Determine the [x, y] coordinate at the center of the cell enclosing the given text.  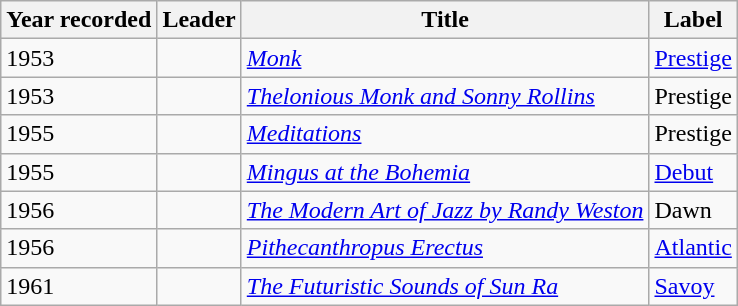
Label [693, 20]
Debut [693, 172]
Atlantic [693, 248]
The Futuristic Sounds of Sun Ra [445, 286]
Title [445, 20]
The Modern Art of Jazz by Randy Weston [445, 210]
Year recorded [79, 20]
Leader [199, 20]
Mingus at the Bohemia [445, 172]
Pithecanthropus Erectus [445, 248]
Savoy [693, 286]
1961 [79, 286]
Dawn [693, 210]
Thelonious Monk and Sonny Rollins [445, 96]
Monk [445, 58]
Meditations [445, 134]
